Return the [X, Y] coordinate for the center point of the cell that contains the specified text.  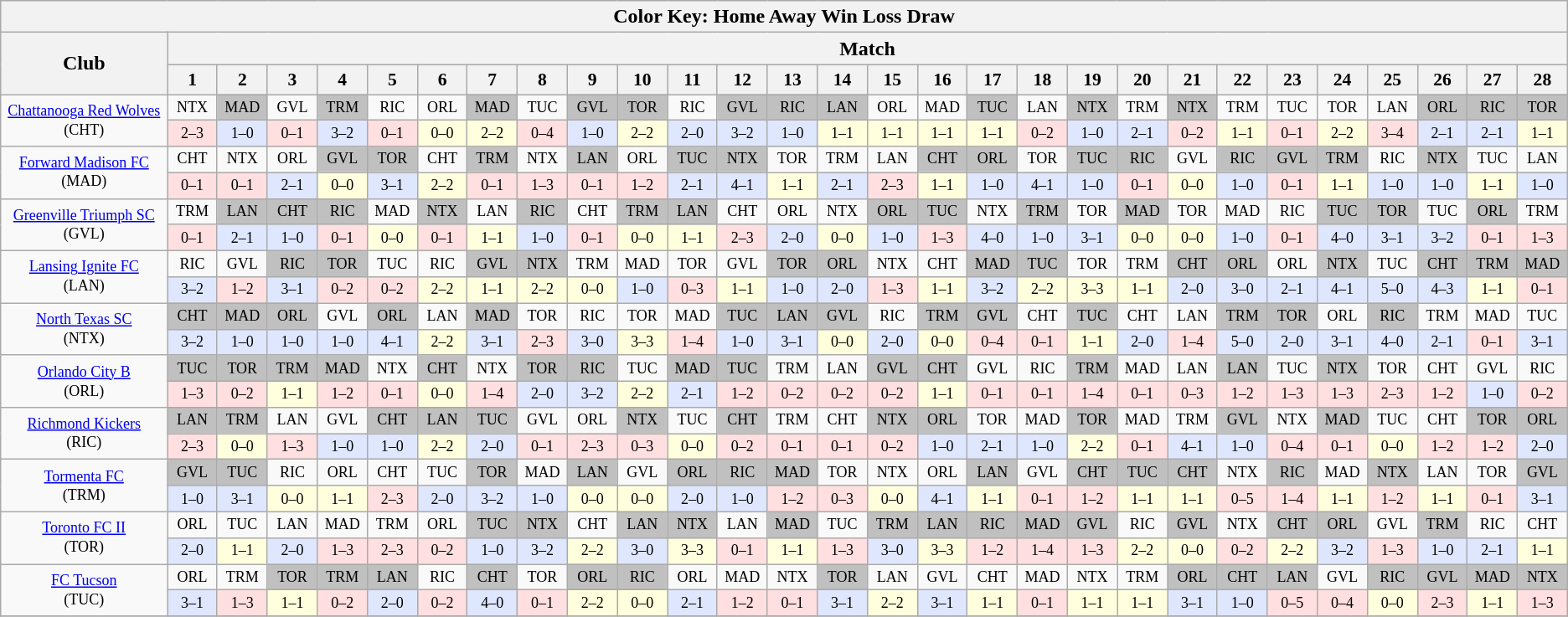
12 [742, 80]
15 [892, 80]
19 [1092, 80]
Toronto FC II(TOR) [84, 537]
11 [693, 80]
North Texas SC(NTX) [84, 329]
Richmond Kickers(RIC) [84, 434]
Orlando City B(ORL) [84, 381]
FC Tucson(TUC) [84, 590]
22 [1242, 80]
24 [1343, 80]
5 [393, 80]
Greenville Triumph SC(GVL) [84, 224]
20 [1142, 80]
3–4 [1392, 134]
4 [343, 80]
Tormenta FC(TRM) [84, 486]
2 [242, 80]
9 [592, 80]
16 [942, 80]
17 [993, 80]
Chattanooga Red Wolves(CHT) [84, 120]
Forward Madison FC(MAD) [84, 172]
Lansing Ignite FC(LAN) [84, 277]
8 [543, 80]
13 [792, 80]
3 [292, 80]
Color Key: Home Away Win Loss Draw [784, 17]
26 [1442, 80]
14 [843, 80]
4–3 [1442, 290]
Club [84, 64]
1 [193, 80]
27 [1493, 80]
21 [1193, 80]
28 [1543, 80]
Match [868, 49]
6 [442, 80]
18 [1043, 80]
10 [642, 80]
7 [493, 80]
23 [1292, 80]
25 [1392, 80]
